From the cell containing the given text, extract its center point as (X, Y) coordinate. 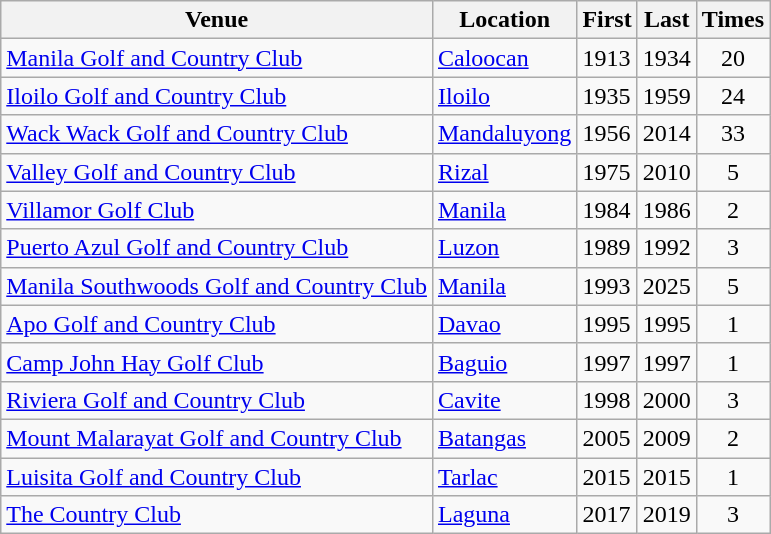
1992 (666, 248)
Venue (217, 20)
1993 (607, 286)
First (607, 20)
Last (666, 20)
1998 (607, 400)
Rizal (504, 172)
Riviera Golf and Country Club (217, 400)
1935 (607, 96)
1984 (607, 210)
Mandaluyong (504, 134)
Laguna (504, 515)
Iloilo (504, 96)
Manila Southwoods Golf and Country Club (217, 286)
Baguio (504, 362)
1956 (607, 134)
Cavite (504, 400)
2000 (666, 400)
1989 (607, 248)
Caloocan (504, 58)
2010 (666, 172)
Luzon (504, 248)
1975 (607, 172)
33 (732, 134)
Wack Wack Golf and Country Club (217, 134)
Mount Malarayat Golf and Country Club (217, 438)
The Country Club (217, 515)
2025 (666, 286)
Valley Golf and Country Club (217, 172)
Camp John Hay Golf Club (217, 362)
Times (732, 20)
1934 (666, 58)
2009 (666, 438)
Puerto Azul Golf and Country Club (217, 248)
Luisita Golf and Country Club (217, 477)
Batangas (504, 438)
2019 (666, 515)
1959 (666, 96)
2005 (607, 438)
Manila Golf and Country Club (217, 58)
1913 (607, 58)
2017 (607, 515)
Davao (504, 324)
24 (732, 96)
1986 (666, 210)
20 (732, 58)
Iloilo Golf and Country Club (217, 96)
Villamor Golf Club (217, 210)
2014 (666, 134)
Apo Golf and Country Club (217, 324)
Tarlac (504, 477)
Location (504, 20)
